Scan for the cell matching the given text and deliver its (x, y) coordinate at center. 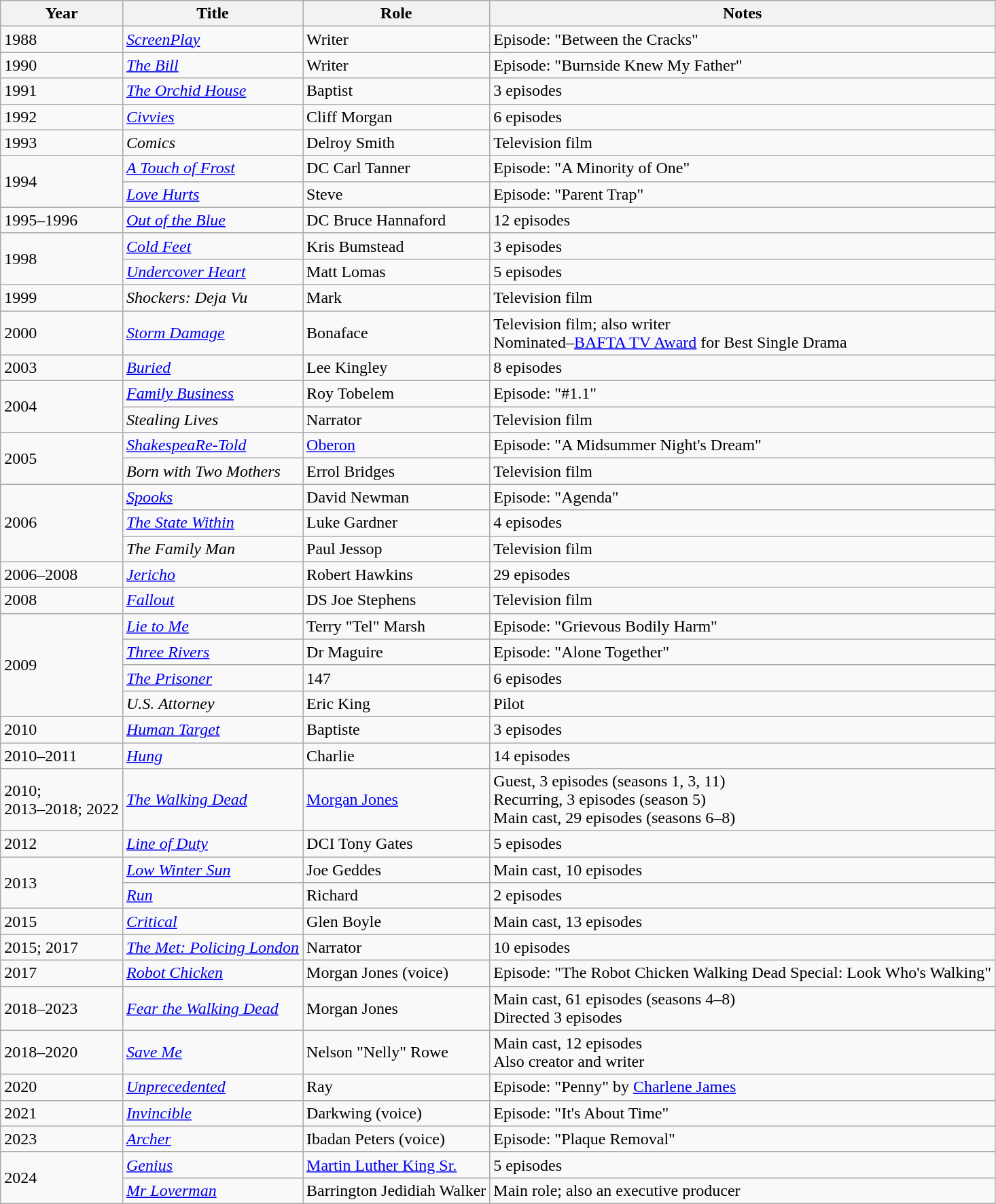
Save Me (212, 1053)
2023 (62, 1139)
Bonaface (397, 333)
2005 (62, 458)
Robot Chicken (212, 973)
Three Rivers (212, 652)
2 episodes (743, 896)
4 episodes (743, 523)
Main cast, 12 episodes Also creator and writer (743, 1053)
ScreenPlay (212, 39)
Episode: "Plaque Removal" (743, 1139)
2010;2013–2018; 2022 (62, 800)
Kris Bumstead (397, 246)
Guest, 3 episodes (seasons 1, 3, 11) Recurring, 3 episodes (season 5) Main cast, 29 episodes (seasons 6–8) (743, 800)
2003 (62, 368)
2006–2008 (62, 574)
10 episodes (743, 947)
Episode: "Burnside Knew My Father" (743, 65)
The Walking Dead (212, 800)
2010 (62, 729)
Episode: "A Midsummer Night's Dream" (743, 445)
Mark (397, 297)
2000 (62, 333)
Stealing Lives (212, 420)
DC Bruce Hannaford (397, 220)
The Met: Policing London (212, 947)
Matt Lomas (397, 272)
Genius (212, 1165)
2020 (62, 1087)
1998 (62, 259)
Main role; also an executive producer (743, 1190)
8 episodes (743, 368)
2006 (62, 523)
Morgan Jones (voice) (397, 973)
Episode: "#1.1" (743, 394)
1994 (62, 181)
Mr Loverman (212, 1190)
2017 (62, 973)
The Prisoner (212, 678)
Episode: "Alone Together" (743, 652)
Archer (212, 1139)
ShakespeaRe-Told (212, 445)
Lie to Me (212, 626)
U.S. Attorney (212, 704)
Undercover Heart (212, 272)
Role (397, 14)
Out of the Blue (212, 220)
Cliff Morgan (397, 117)
Pilot (743, 704)
Eric King (397, 704)
Low Winter Sun (212, 870)
A Touch of Frost (212, 168)
1995–1996 (62, 220)
Dr Maguire (397, 652)
Main cast, 13 episodes (743, 922)
Spooks (212, 497)
Episode: "A Minority of One" (743, 168)
Storm Damage (212, 333)
2015 (62, 922)
1991 (62, 91)
Nelson "Nelly" Rowe (397, 1053)
12 episodes (743, 220)
Human Target (212, 729)
2013 (62, 883)
Paul Jessop (397, 549)
2021 (62, 1113)
Comics (212, 143)
The Family Man (212, 549)
Glen Boyle (397, 922)
Darkwing (voice) (397, 1113)
Run (212, 896)
Errol Bridges (397, 471)
Family Business (212, 394)
Love Hurts (212, 194)
Episode: "The Robot Chicken Walking Dead Special: Look Who's Walking" (743, 973)
Invincible (212, 1113)
29 episodes (743, 574)
Unprecedented (212, 1087)
2004 (62, 407)
Critical (212, 922)
1990 (62, 65)
2024 (62, 1178)
Shockers: Deja Vu (212, 297)
Roy Tobelem (397, 394)
David Newman (397, 497)
Joe Geddes (397, 870)
Baptist (397, 91)
Steve (397, 194)
2018–2020 (62, 1053)
Hung (212, 756)
Baptiste (397, 729)
2010–2011 (62, 756)
Delroy Smith (397, 143)
Richard (397, 896)
Oberon (397, 445)
DCI Tony Gates (397, 844)
Main cast, 61 episodes (seasons 4–8)Directed 3 episodes (743, 1008)
2009 (62, 665)
Robert Hawkins (397, 574)
Television film; also writerNominated–BAFTA TV Award for Best Single Drama (743, 333)
Episode: "Penny" by Charlene James (743, 1087)
Barrington Jedidiah Walker (397, 1190)
14 episodes (743, 756)
2008 (62, 600)
Fear the Walking Dead (212, 1008)
The Bill (212, 65)
Terry "Tel" Marsh (397, 626)
Episode: "Parent Trap" (743, 194)
Main cast, 10 episodes (743, 870)
Year (62, 14)
Civvies (212, 117)
147 (397, 678)
Ray (397, 1087)
Fallout (212, 600)
Born with Two Mothers (212, 471)
Episode: "Agenda" (743, 497)
Charlie (397, 756)
DS Joe Stephens (397, 600)
Jericho (212, 574)
Cold Feet (212, 246)
DC Carl Tanner (397, 168)
Episode: "Between the Cracks" (743, 39)
Lee Kingley (397, 368)
Line of Duty (212, 844)
2015; 2017 (62, 947)
1992 (62, 117)
The Orchid House (212, 91)
Luke Gardner (397, 523)
Title (212, 14)
2012 (62, 844)
The State Within (212, 523)
2018–2023 (62, 1008)
Notes (743, 14)
Episode: "Grievous Bodily Harm" (743, 626)
1993 (62, 143)
Martin Luther King Sr. (397, 1165)
Buried (212, 368)
Episode: "It's About Time" (743, 1113)
Ibadan Peters (voice) (397, 1139)
1999 (62, 297)
1988 (62, 39)
